Find where the given text appears and provide that cell's center as [x, y] coordinate. 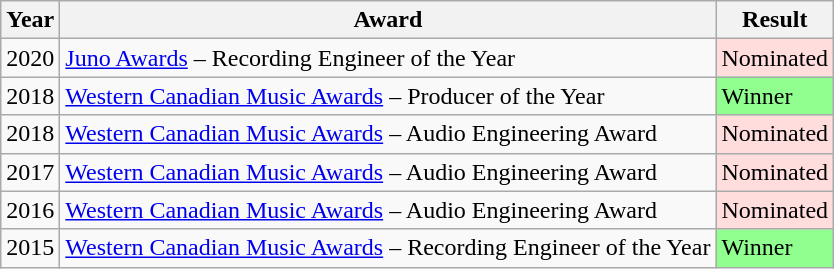
Western Canadian Music Awards – Recording Engineer of the Year [388, 248]
Award [388, 20]
Result [775, 20]
Western Canadian Music Awards – Producer of the Year [388, 96]
Year [30, 20]
2015 [30, 248]
2020 [30, 58]
Juno Awards – Recording Engineer of the Year [388, 58]
2016 [30, 210]
2017 [30, 172]
